Determine the (X, Y) coordinate at the center of the cell enclosing the given text.  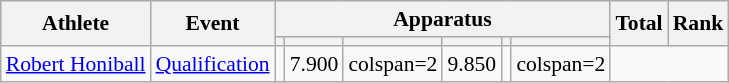
Athlete (76, 24)
Qualification (213, 64)
9.850 (472, 64)
Event (213, 24)
Rank (698, 24)
Apparatus (443, 19)
Total (638, 24)
7.900 (314, 64)
Robert Honiball (76, 64)
